Return the [X, Y] coordinate for the center point of the cell that contains the specified text.  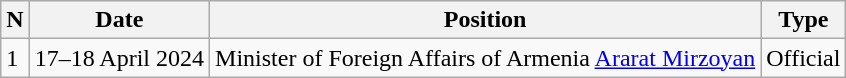
N [15, 20]
Position [486, 20]
Date [119, 20]
Official [804, 58]
Type [804, 20]
17–18 April 2024 [119, 58]
1 [15, 58]
Minister of Foreign Affairs of Armenia Ararat Mirzoyan [486, 58]
